Identify which cell holds the provided text, then report its (x, y) central coordinate. 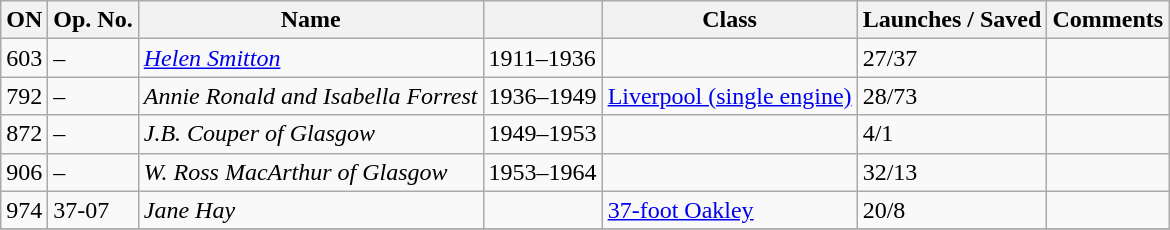
Class (730, 20)
Liverpool (single engine) (730, 96)
37-foot Oakley (730, 210)
20/8 (952, 210)
Name (310, 20)
Comments (1108, 20)
W. Ross MacArthur of Glasgow (310, 172)
Annie Ronald and Isabella Forrest (310, 96)
37-07 (93, 210)
Launches / Saved (952, 20)
4/1 (952, 134)
28/73 (952, 96)
603 (24, 58)
974 (24, 210)
906 (24, 172)
1936–1949 (542, 96)
32/13 (952, 172)
1949–1953 (542, 134)
Jane Hay (310, 210)
1953–1964 (542, 172)
792 (24, 96)
1911–1936 (542, 58)
872 (24, 134)
Op. No. (93, 20)
Helen Smitton (310, 58)
27/37 (952, 58)
ON (24, 20)
J.B. Couper of Glasgow (310, 134)
